Extract the [x, y] coordinate from the center of the cell holding the provided text.  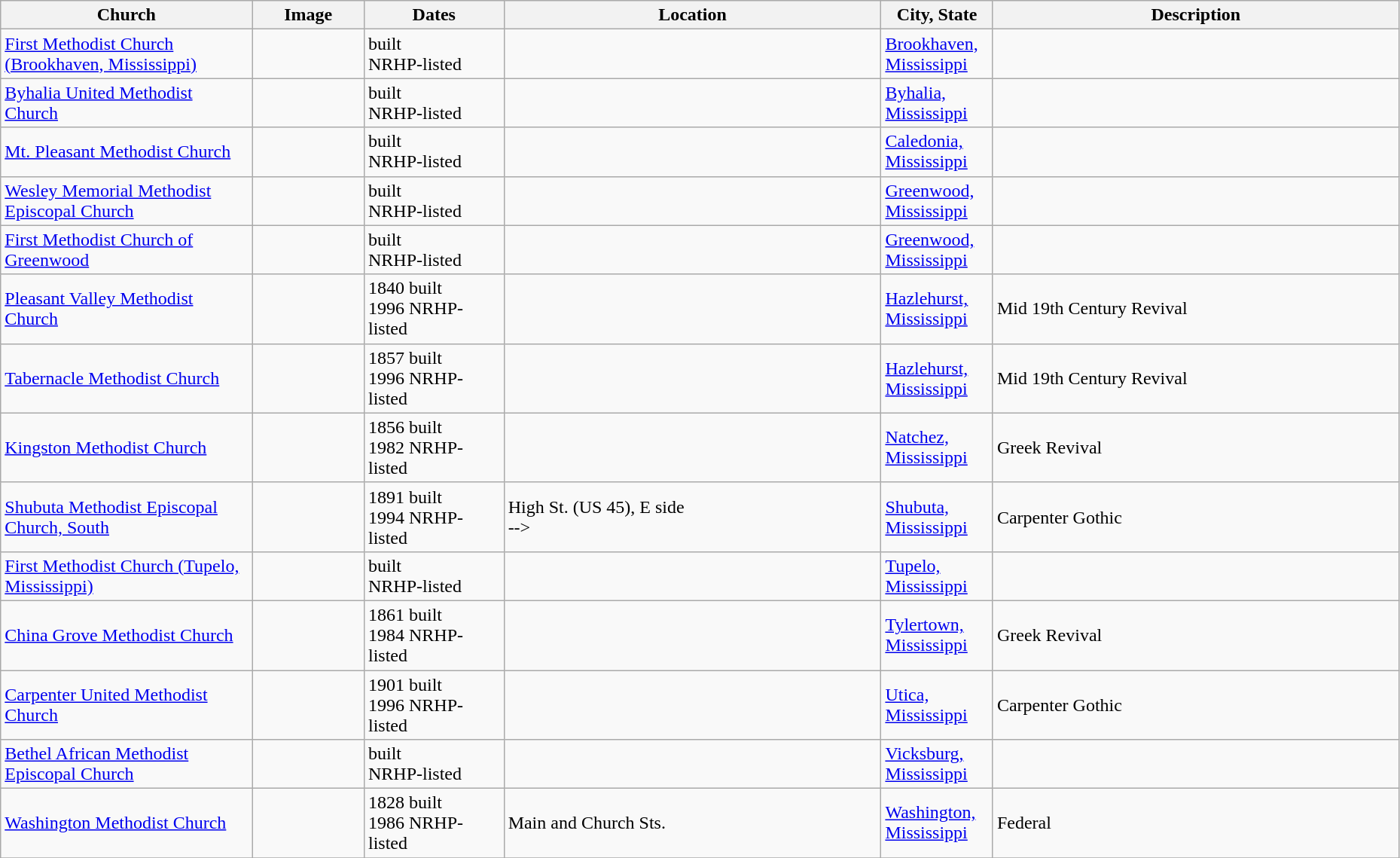
Washington, Mississippi [937, 823]
Byhalia, Mississippi [937, 102]
Church [127, 15]
First Methodist Church (Brookhaven, Mississippi) [127, 54]
1856 built1982 NRHP-listed [434, 447]
First Methodist Church of Greenwood [127, 250]
City, State [937, 15]
Tylertown, Mississippi [937, 635]
Shubuta Methodist Episcopal Church, South [127, 517]
China Grove Methodist Church [127, 635]
1861 built1984 NRHP-listed [434, 635]
1901 built1996 NRHP-listed [434, 705]
Mt. Pleasant Methodist Church [127, 152]
Federal [1196, 823]
High St. (US 45), E side --> [693, 517]
Natchez, Mississippi [937, 447]
Vicksburg, Mississippi [937, 764]
Tupelo, Mississippi [937, 576]
Kingston Methodist Church [127, 447]
Wesley Memorial Methodist Episcopal Church [127, 200]
Bethel African Methodist Episcopal Church [127, 764]
Carpenter United Methodist Church [127, 705]
1857 built1996 NRHP-listed [434, 378]
Main and Church Sts. [693, 823]
Tabernacle Methodist Church [127, 378]
Image [309, 15]
Utica, Mississippi [937, 705]
Brookhaven, Mississippi [937, 54]
Shubuta, Mississippi [937, 517]
1828 built1986 NRHP-listed [434, 823]
Description [1196, 15]
1891 built1994 NRHP-listed [434, 517]
Pleasant Valley Methodist Church [127, 309]
Byhalia United Methodist Church [127, 102]
Location [693, 15]
Dates [434, 15]
Washington Methodist Church [127, 823]
Caledonia, Mississippi [937, 152]
First Methodist Church (Tupelo, Mississippi) [127, 576]
1840 built1996 NRHP-listed [434, 309]
